For the text-containing cell, return its midpoint in [X, Y] coordinate format. 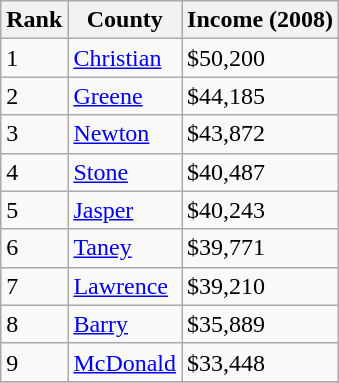
$44,185 [260, 96]
9 [34, 362]
6 [34, 248]
Lawrence [125, 286]
$39,210 [260, 286]
8 [34, 324]
Greene [125, 96]
Christian [125, 58]
$40,243 [260, 210]
$35,889 [260, 324]
Rank [34, 20]
McDonald [125, 362]
Stone [125, 172]
Income (2008) [260, 20]
5 [34, 210]
$33,448 [260, 362]
$40,487 [260, 172]
1 [34, 58]
4 [34, 172]
3 [34, 134]
Taney [125, 248]
$43,872 [260, 134]
2 [34, 96]
$50,200 [260, 58]
Jasper [125, 210]
Newton [125, 134]
Barry [125, 324]
County [125, 20]
$39,771 [260, 248]
7 [34, 286]
